Find where the given text appears and provide that cell's center as (x, y) coordinate. 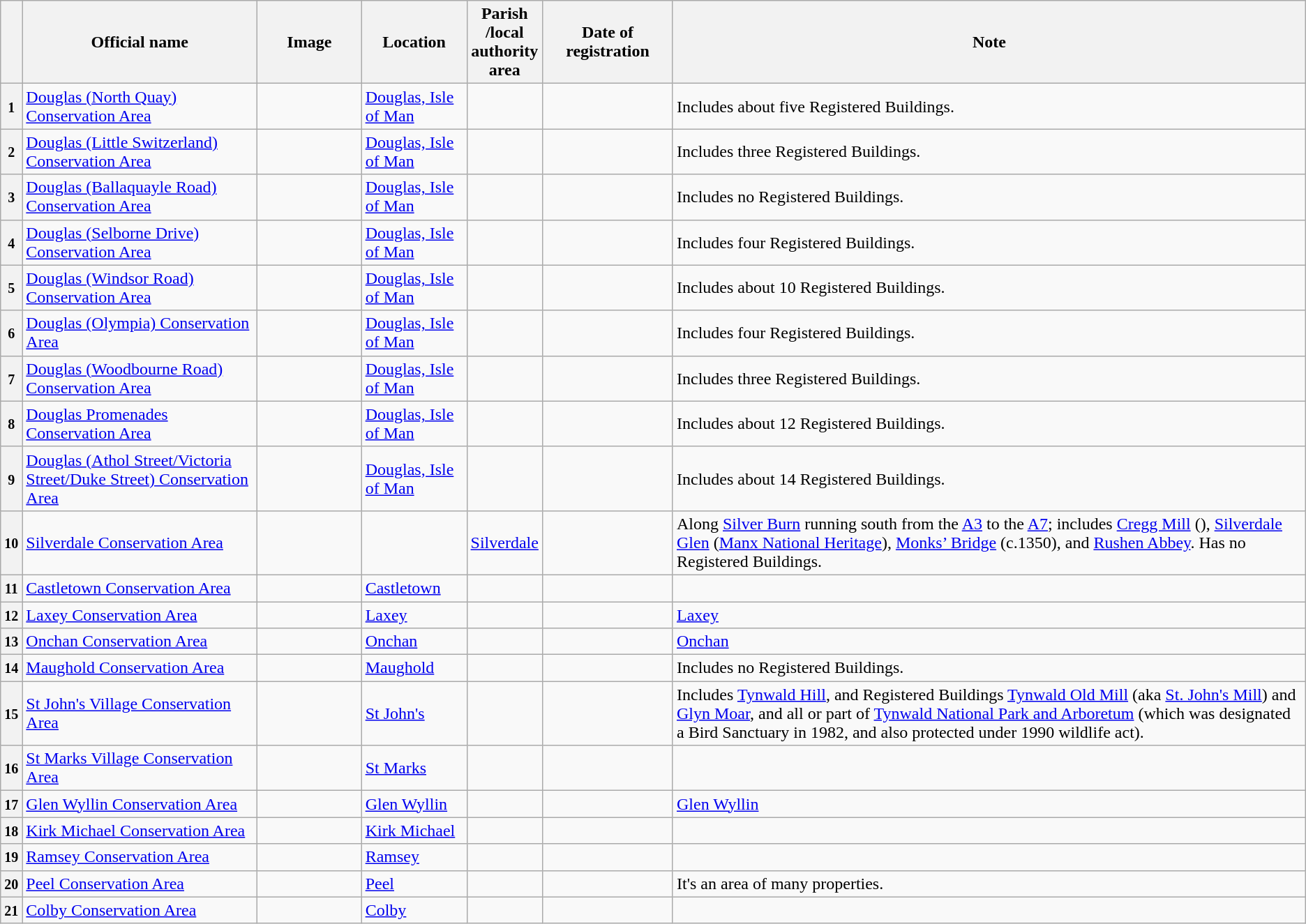
Includes about five Registered Buildings. (989, 106)
18 (11, 831)
Douglas (Olympia) Conservation Area (140, 333)
Douglas Promenades Conservation Area (140, 424)
Peel (414, 884)
5 (11, 287)
Laxey Conservation Area (140, 614)
Douglas (Woodbourne Road) Conservation Area (140, 378)
16 (11, 768)
Includes about 10 Registered Buildings. (989, 287)
Ramsey Conservation Area (140, 857)
11 (11, 588)
St Marks Village Conservation Area (140, 768)
9 (11, 478)
Note (989, 42)
21 (11, 910)
Douglas (Selborne Drive) Conservation Area (140, 243)
Official name (140, 42)
St Marks (414, 768)
Date of registration (607, 42)
12 (11, 614)
Includes about 12 Registered Buildings. (989, 424)
10 (11, 543)
Onchan Conservation Area (140, 642)
14 (11, 668)
Parish/localauthorityarea (504, 42)
Ramsey (414, 857)
1 (11, 106)
15 (11, 713)
13 (11, 642)
Colby Conservation Area (140, 910)
It's an area of many properties. (989, 884)
20 (11, 884)
Maughold Conservation Area (140, 668)
8 (11, 424)
Glen Wyllin Conservation Area (140, 804)
7 (11, 378)
St John's Village Conservation Area (140, 713)
Douglas (Little Switzerland) Conservation Area (140, 152)
Colby (414, 910)
Kirk Michael (414, 831)
Douglas (Ballaquayle Road) Conservation Area (140, 197)
Silverdale Conservation Area (140, 543)
Maughold (414, 668)
Douglas (North Quay) Conservation Area (140, 106)
Location (414, 42)
Kirk Michael Conservation Area (140, 831)
19 (11, 857)
Castletown Conservation Area (140, 588)
4 (11, 243)
Douglas (Athol Street/Victoria Street/Duke Street) Conservation Area (140, 478)
6 (11, 333)
St John's (414, 713)
Includes about 14 Registered Buildings. (989, 478)
17 (11, 804)
Image (309, 42)
3 (11, 197)
Douglas (Windsor Road) Conservation Area (140, 287)
2 (11, 152)
Castletown (414, 588)
Silverdale (504, 543)
Peel Conservation Area (140, 884)
